Extract the (x, y) coordinate from the center of the cell holding the provided text.  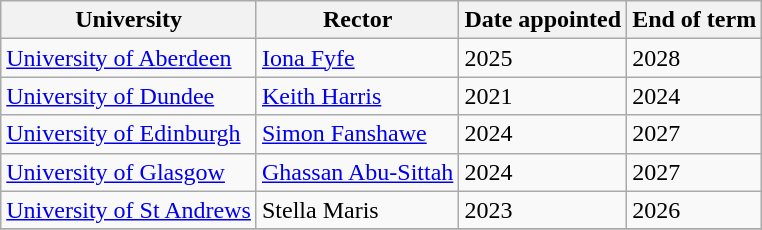
University of Edinburgh (129, 134)
2021 (543, 96)
Ghassan Abu-Sittah (357, 172)
University of Aberdeen (129, 58)
Keith Harris (357, 96)
Date appointed (543, 20)
Rector (357, 20)
University of Glasgow (129, 172)
2023 (543, 210)
Iona Fyfe (357, 58)
University of St Andrews (129, 210)
2025 (543, 58)
Simon Fanshawe (357, 134)
Stella Maris (357, 210)
2026 (694, 210)
End of term (694, 20)
University (129, 20)
2028 (694, 58)
University of Dundee (129, 96)
